Identify which cell holds the provided text, then report its (x, y) central coordinate. 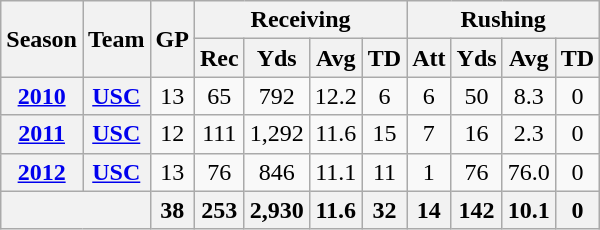
792 (276, 96)
Team (116, 39)
111 (219, 134)
76.0 (528, 172)
7 (429, 134)
1 (429, 172)
65 (219, 96)
15 (384, 134)
Season (42, 39)
38 (172, 210)
846 (276, 172)
2,930 (276, 210)
GP (172, 39)
2012 (42, 172)
2010 (42, 96)
50 (476, 96)
1,292 (276, 134)
14 (429, 210)
11.1 (336, 172)
142 (476, 210)
253 (219, 210)
12.2 (336, 96)
Rushing (504, 20)
16 (476, 134)
2011 (42, 134)
Rec (219, 58)
32 (384, 210)
Receiving (300, 20)
Att (429, 58)
8.3 (528, 96)
10.1 (528, 210)
11 (384, 172)
12 (172, 134)
2.3 (528, 134)
